Find where the given text appears and provide that cell's center as (X, Y) coordinate. 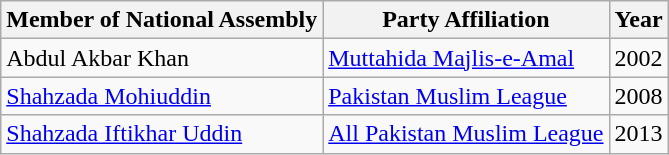
2013 (638, 134)
Party Affiliation (466, 20)
All Pakistan Muslim League (466, 134)
Abdul Akbar Khan (162, 58)
Muttahida Majlis-e-Amal (466, 58)
Year (638, 20)
Member of National Assembly (162, 20)
2002 (638, 58)
2008 (638, 96)
Shahzada Mohiuddin (162, 96)
Shahzada Iftikhar Uddin (162, 134)
Pakistan Muslim League (466, 96)
